Return the (x, y) coordinate for the center point of the cell that contains the specified text.  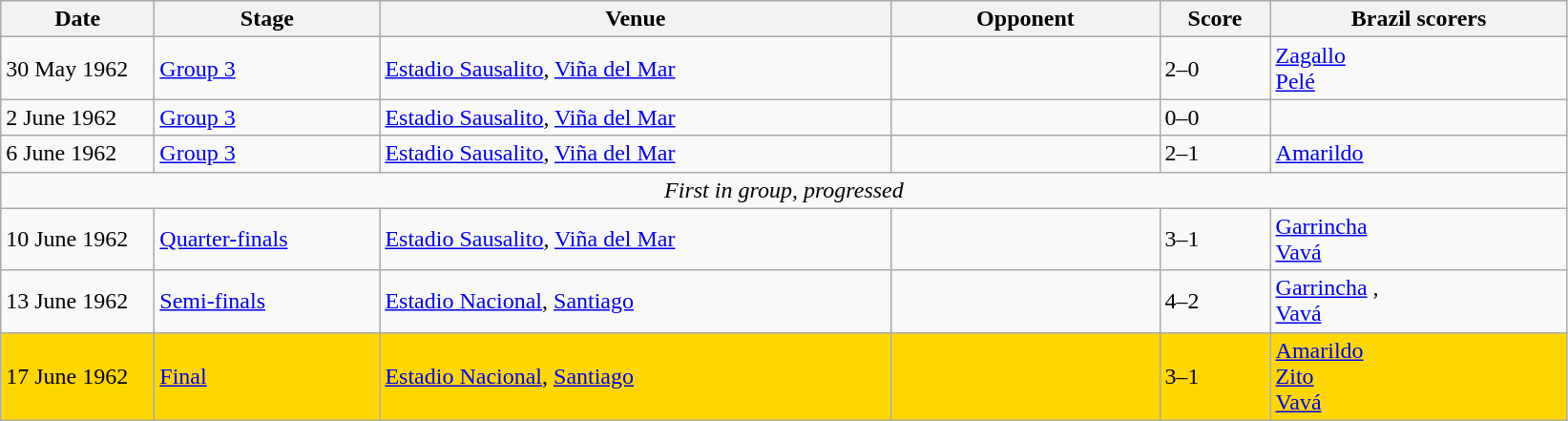
10 June 1962 (78, 239)
2 June 1962 (78, 117)
Semi-finals (267, 302)
Opponent (1025, 19)
Venue (636, 19)
Zagallo Pelé (1418, 69)
Final (267, 376)
Amarildo Zito Vavá (1418, 376)
Stage (267, 19)
6 June 1962 (78, 154)
2–0 (1215, 69)
Garrincha Vavá (1418, 239)
Date (78, 19)
30 May 1962 (78, 69)
0–0 (1215, 117)
Quarter-finals (267, 239)
Score (1215, 19)
Amarildo (1418, 154)
Brazil scorers (1418, 19)
First in group, progressed (784, 190)
13 June 1962 (78, 302)
Garrincha , Vavá (1418, 302)
17 June 1962 (78, 376)
4–2 (1215, 302)
2–1 (1215, 154)
